Output the (x, y) coordinate of the center of the cell containing the given text.  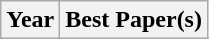
Year (30, 20)
Best Paper(s) (134, 20)
